Search for the cell housing the specified text and yield its [X, Y] center coordinate. 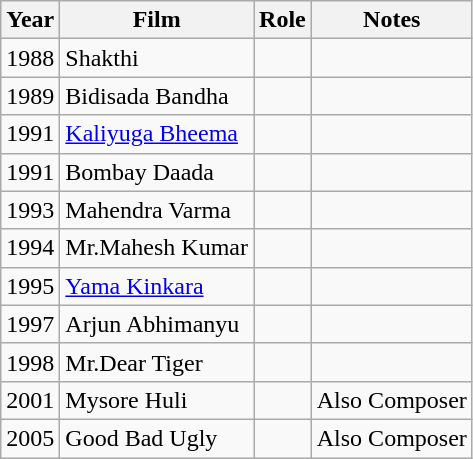
Kaliyuga Bheema [157, 134]
1993 [30, 210]
1995 [30, 286]
Good Bad Ugly [157, 438]
Mr.Mahesh Kumar [157, 248]
Mahendra Varma [157, 210]
2005 [30, 438]
1994 [30, 248]
Bombay Daada [157, 172]
1998 [30, 362]
Arjun Abhimanyu [157, 324]
Mysore Huli [157, 400]
Shakthi [157, 58]
1988 [30, 58]
Year [30, 20]
2001 [30, 400]
1989 [30, 96]
Bidisada Bandha [157, 96]
Yama Kinkara [157, 286]
Notes [392, 20]
Role [283, 20]
1997 [30, 324]
Mr.Dear Tiger [157, 362]
Film [157, 20]
